Detect which cell encompasses the target text, then output its [X, Y] center coordinate. 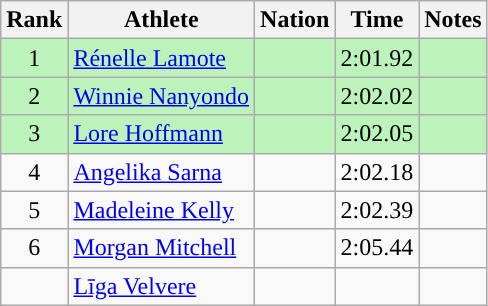
2:05.44 [377, 248]
6 [34, 248]
Rénelle Lamote [162, 58]
Time [377, 20]
Rank [34, 20]
1 [34, 58]
4 [34, 172]
Nation [295, 20]
3 [34, 134]
Morgan Mitchell [162, 248]
2:02.02 [377, 96]
2:02.05 [377, 134]
Winnie Nanyondo [162, 96]
Lore Hoffmann [162, 134]
Angelika Sarna [162, 172]
Athlete [162, 20]
Notes [453, 20]
2 [34, 96]
2:02.18 [377, 172]
2:02.39 [377, 210]
5 [34, 210]
Līga Velvere [162, 286]
2:01.92 [377, 58]
Madeleine Kelly [162, 210]
